Search for the cell housing the specified text and yield its [X, Y] center coordinate. 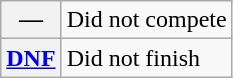
DNF [31, 58]
Did not finish [146, 58]
— [31, 20]
Did not compete [146, 20]
